Extract the [x, y] coordinate from the center of the cell holding the provided text.  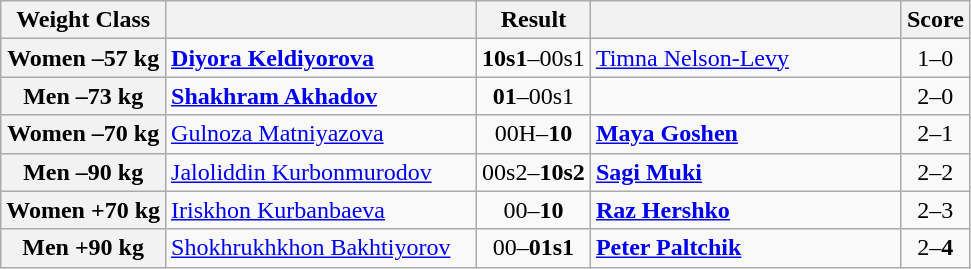
Women –57 kg [84, 58]
Raz Hershko [746, 210]
Shakhram Akhadov [322, 96]
Score [935, 20]
Timna Nelson-Levy [746, 58]
Sagi Muki [746, 172]
Weight Class [84, 20]
00s2–10s2 [534, 172]
Women +70 kg [84, 210]
00–10 [534, 210]
Result [534, 20]
Gulnoza Matniyazova [322, 134]
1–0 [935, 58]
Jaloliddin Kurbonmurodov [322, 172]
Diyora Keldiyorova [322, 58]
Maya Goshen [746, 134]
00H–10 [534, 134]
10s1–00s1 [534, 58]
Women –70 kg [84, 134]
2–4 [935, 248]
Shokhrukhkhon Bakhtiyorov [322, 248]
2–1 [935, 134]
2–0 [935, 96]
Peter Paltchik [746, 248]
2–2 [935, 172]
01–00s1 [534, 96]
2–3 [935, 210]
Iriskhon Kurbanbaeva [322, 210]
Men –73 kg [84, 96]
00–01s1 [534, 248]
Men +90 kg [84, 248]
Men –90 kg [84, 172]
